Locate the cell with the specified text and output its [x, y] center coordinate. 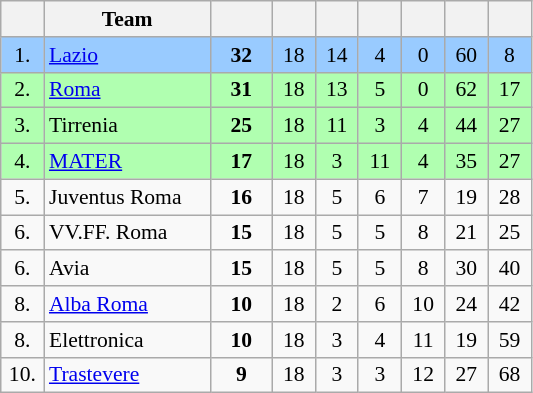
62 [466, 90]
32 [241, 55]
21 [466, 233]
60 [466, 55]
Avia [128, 269]
MATER [128, 162]
1. [22, 55]
VV.FF. Roma [128, 233]
Lazio [128, 55]
Juventus Roma [128, 197]
14 [336, 55]
7 [424, 197]
30 [466, 269]
31 [241, 90]
Tirrenia [128, 126]
Trastevere [128, 375]
9 [241, 375]
5. [22, 197]
68 [510, 375]
3. [22, 126]
Elettronica [128, 340]
Roma [128, 90]
13 [336, 90]
4. [22, 162]
Alba Roma [128, 304]
44 [466, 126]
12 [424, 375]
2. [22, 90]
16 [241, 197]
28 [510, 197]
2 [336, 304]
42 [510, 304]
Team [128, 19]
59 [510, 340]
24 [466, 304]
35 [466, 162]
40 [510, 269]
10. [22, 375]
